Provide the (X, Y) coordinate of the cell's center where the given text is located.  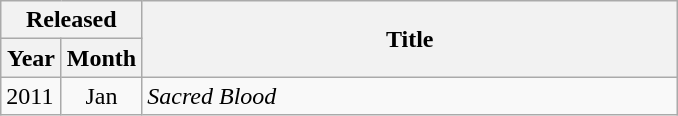
Month (101, 58)
Released (72, 20)
Title (410, 39)
Jan (101, 96)
Sacred Blood (410, 96)
Year (32, 58)
2011 (32, 96)
